Extract the [X, Y] coordinate from the center of the cell holding the provided text.  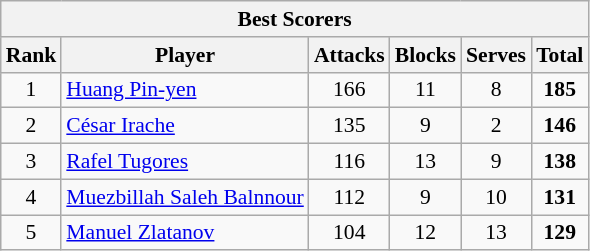
11 [426, 90]
8 [496, 90]
Best Scorers [295, 19]
104 [350, 233]
César Irache [185, 126]
Serves [496, 55]
4 [32, 197]
166 [350, 90]
Blocks [426, 55]
112 [350, 197]
Rafel Tugores [185, 162]
Manuel Zlatanov [185, 233]
138 [560, 162]
Attacks [350, 55]
116 [350, 162]
131 [560, 197]
185 [560, 90]
Player [185, 55]
Muezbillah Saleh Balnnour [185, 197]
12 [426, 233]
Huang Pin-yen [185, 90]
Rank [32, 55]
5 [32, 233]
146 [560, 126]
1 [32, 90]
135 [350, 126]
129 [560, 233]
Total [560, 55]
3 [32, 162]
10 [496, 197]
